Pinpoint the cell where the given text exists, returning its (X, Y) midpoint coordinate. 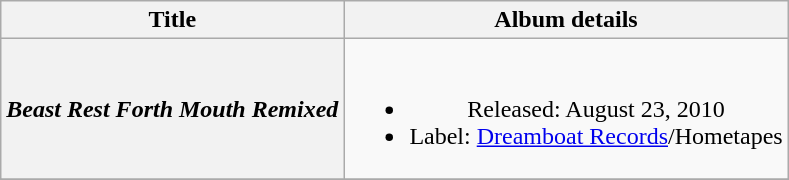
Beast Rest Forth Mouth Remixed (172, 109)
Title (172, 20)
Album details (566, 20)
Released: August 23, 2010Label: Dreamboat Records/Hometapes (566, 109)
